Search for the cell housing the specified text and yield its (x, y) center coordinate. 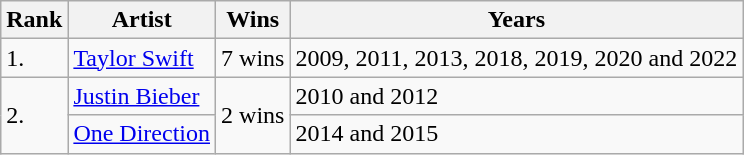
2014 and 2015 (516, 134)
1. (34, 58)
Justin Bieber (142, 96)
Artist (142, 20)
2 wins (253, 115)
Taylor Swift (142, 58)
Years (516, 20)
2. (34, 115)
Wins (253, 20)
2010 and 2012 (516, 96)
7 wins (253, 58)
Rank (34, 20)
One Direction (142, 134)
2009, 2011, 2013, 2018, 2019, 2020 and 2022 (516, 58)
